Search for the cell housing the specified text and yield its (x, y) center coordinate. 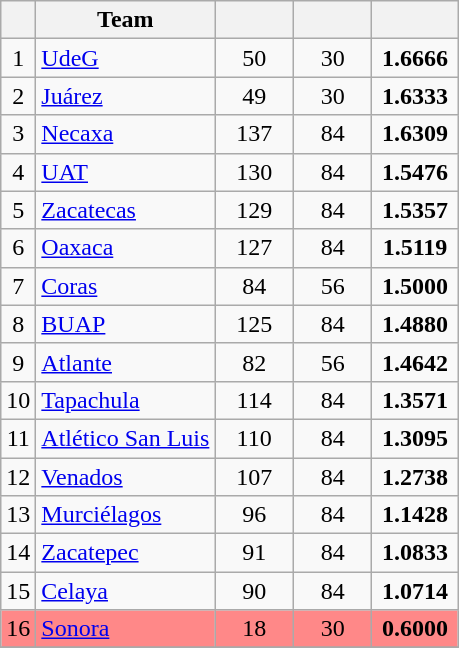
1.6309 (415, 134)
Oaxaca (126, 248)
5 (18, 210)
15 (18, 591)
4 (18, 172)
10 (18, 400)
1.4880 (415, 324)
8 (18, 324)
UdeG (126, 58)
125 (254, 324)
BUAP (126, 324)
Team (126, 20)
82 (254, 362)
1.5357 (415, 210)
Tapachula (126, 400)
12 (18, 477)
1.0833 (415, 553)
Coras (126, 286)
Venados (126, 477)
96 (254, 515)
Juárez (126, 96)
2 (18, 96)
6 (18, 248)
Zacatepec (126, 553)
18 (254, 629)
1.2738 (415, 477)
UAT (126, 172)
127 (254, 248)
Zacatecas (126, 210)
90 (254, 591)
110 (254, 438)
1.6333 (415, 96)
Celaya (126, 591)
Atlético San Luis (126, 438)
1.4642 (415, 362)
130 (254, 172)
Necaxa (126, 134)
1.0714 (415, 591)
Murciélagos (126, 515)
9 (18, 362)
1.6666 (415, 58)
49 (254, 96)
137 (254, 134)
1.1428 (415, 515)
129 (254, 210)
14 (18, 553)
0.6000 (415, 629)
3 (18, 134)
1.3095 (415, 438)
1.5000 (415, 286)
114 (254, 400)
11 (18, 438)
1.5476 (415, 172)
Sonora (126, 629)
7 (18, 286)
1 (18, 58)
16 (18, 629)
Atlante (126, 362)
13 (18, 515)
50 (254, 58)
107 (254, 477)
1.5119 (415, 248)
91 (254, 553)
1.3571 (415, 400)
